Capture the cell that displays the provided text and extract its [X, Y] central coordinate. 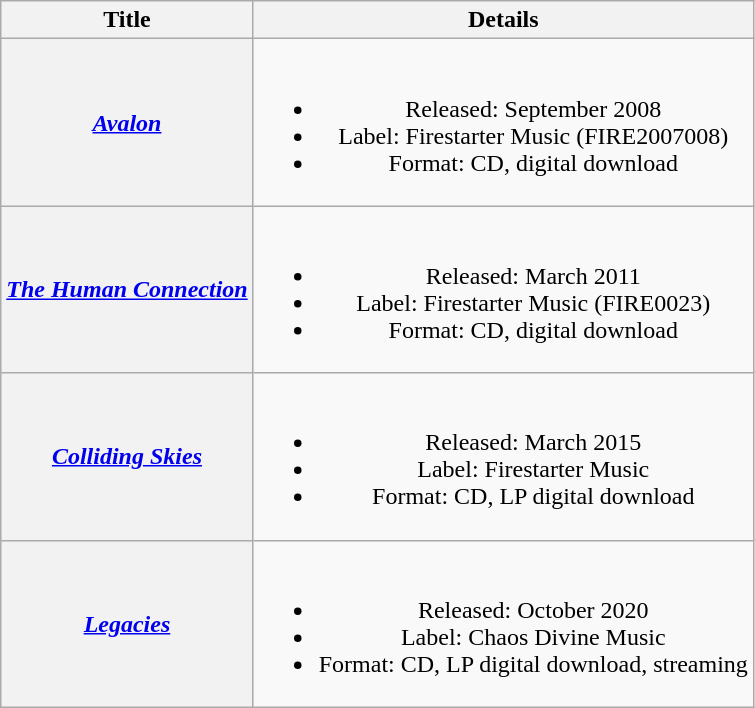
Released: September 2008Label: Firestarter Music (FIRE2007008)Format: CD, digital download [503, 122]
Released: October 2020Label: Chaos Divine MusicFormat: CD, LP digital download, streaming [503, 624]
Released: March 2011Label: Firestarter Music (FIRE0023)Format: CD, digital download [503, 290]
Released: March 2015Label: Firestarter MusicFormat: CD, LP digital download [503, 456]
Title [127, 20]
Details [503, 20]
Avalon [127, 122]
Colliding Skies [127, 456]
Legacies [127, 624]
The Human Connection [127, 290]
